Extract the (X, Y) coordinate from the center of the cell holding the provided text.  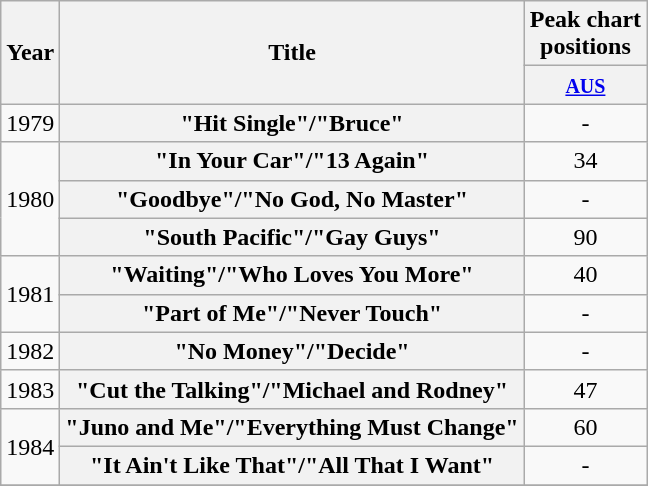
"Hit Single"/"Bruce" (292, 123)
"No Money"/"Decide" (292, 351)
"Juno and Me"/"Everything Must Change" (292, 427)
"Part of Me"/"Never Touch" (292, 313)
47 (585, 389)
40 (585, 275)
Peak chartpositions (585, 34)
1984 (30, 446)
AUS (585, 85)
1981 (30, 294)
1979 (30, 123)
34 (585, 161)
"Cut the Talking"/"Michael and Rodney" (292, 389)
1982 (30, 351)
"South Pacific"/"Gay Guys" (292, 237)
"Goodbye"/"No God, No Master" (292, 199)
Year (30, 52)
90 (585, 237)
"Waiting"/"Who Loves You More" (292, 275)
"In Your Car"/"13 Again" (292, 161)
60 (585, 427)
"It Ain't Like That"/"All That I Want" (292, 465)
1983 (30, 389)
Title (292, 52)
1980 (30, 199)
